Provide the (x, y) coordinate of the cell's center where the given text is located.  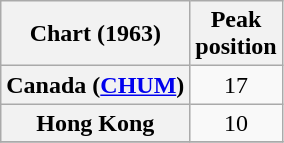
Peakposition (236, 34)
17 (236, 85)
Hong Kong (96, 123)
Canada (CHUM) (96, 85)
Chart (1963) (96, 34)
10 (236, 123)
